Capture the cell that displays the provided text and extract its (x, y) central coordinate. 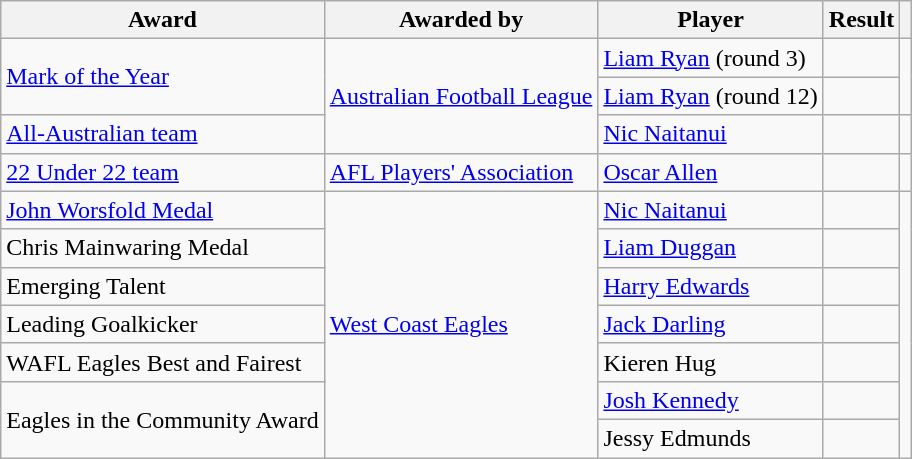
John Worsfold Medal (162, 210)
All-Australian team (162, 134)
Harry Edwards (710, 286)
Eagles in the Community Award (162, 419)
Player (710, 20)
Mark of the Year (162, 77)
West Coast Eagles (461, 324)
Emerging Talent (162, 286)
Liam Duggan (710, 248)
Jessy Edmunds (710, 438)
Josh Kennedy (710, 400)
Liam Ryan (round 12) (710, 96)
Awarded by (461, 20)
Australian Football League (461, 96)
Result (861, 20)
Chris Mainwaring Medal (162, 248)
Oscar Allen (710, 172)
WAFL Eagles Best and Fairest (162, 362)
Kieren Hug (710, 362)
22 Under 22 team (162, 172)
Award (162, 20)
AFL Players' Association (461, 172)
Leading Goalkicker (162, 324)
Liam Ryan (round 3) (710, 58)
Jack Darling (710, 324)
